From the cell containing the given text, extract its center point as [x, y] coordinate. 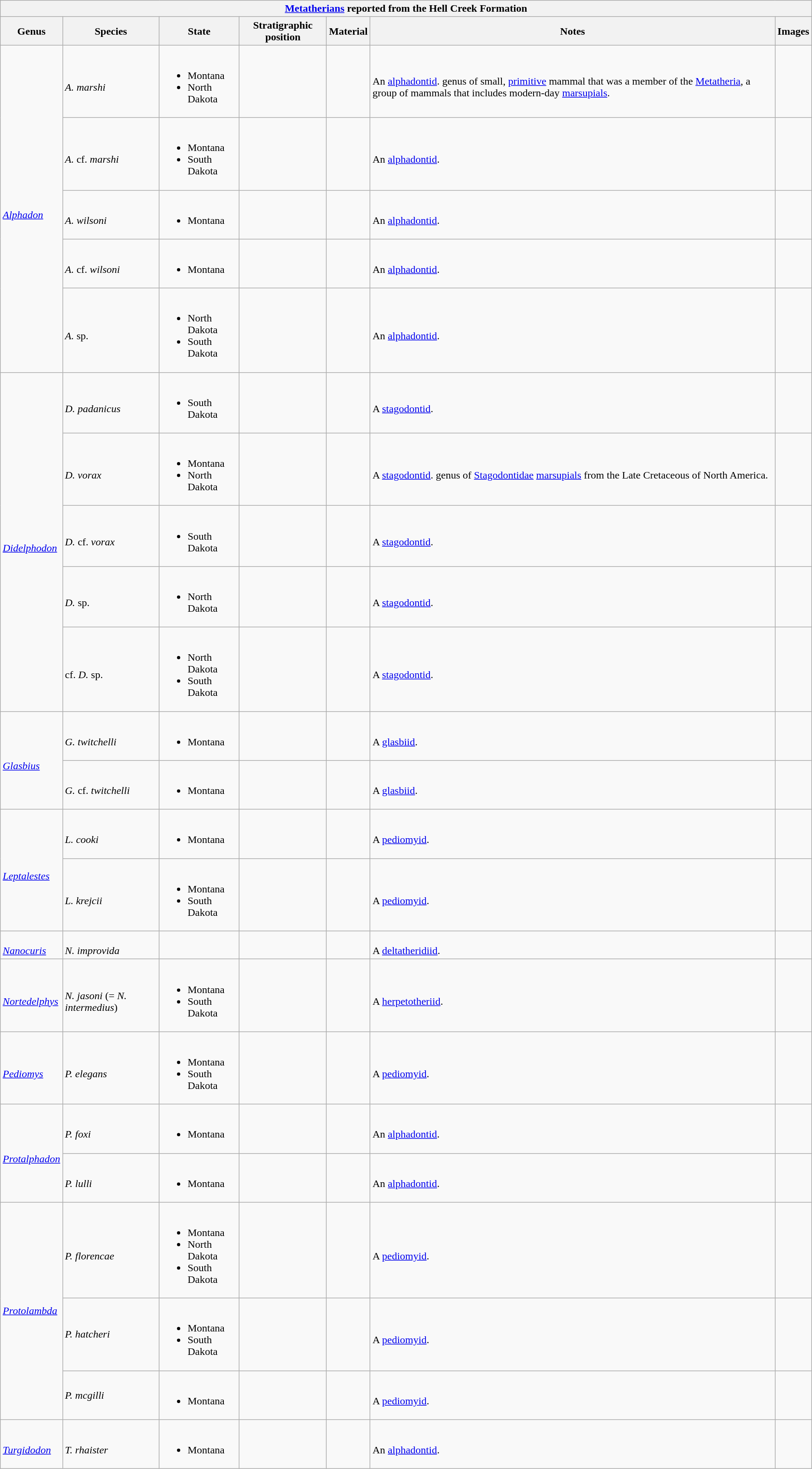
State [199, 31]
Leptalestes [32, 870]
An alphadontid. genus of small, primitive mammal that was a member of the Metatheria, a group of mammals that includes modern-day marsupials. [573, 82]
Genus [32, 31]
Nanocuris [32, 945]
D. vorax [111, 469]
Notes [573, 31]
P. mcgilli [111, 1395]
North Dakota [199, 597]
N. jasoni (= N. intermedius) [111, 995]
A. sp. [111, 330]
Nortedelphys [32, 995]
A. marshi [111, 82]
D. cf. vorax [111, 536]
D. padanicus [111, 403]
A stagodontid. genus of Stagodontidae marsupials from the Late Cretaceous of North America. [573, 469]
Species [111, 31]
Images [793, 31]
P. hatcheri [111, 1335]
L. krejcii [111, 895]
Material [348, 31]
Stratigraphic position [283, 31]
P. florencae [111, 1250]
D. sp. [111, 597]
T. rhaister [111, 1444]
Metatherians reported from the Hell Creek Formation [406, 9]
A deltatheridiid. [573, 945]
Protolambda [32, 1311]
P. elegans [111, 1068]
Pediomys [32, 1068]
G. cf. twitchelli [111, 785]
P. lulli [111, 1177]
G. twitchelli [111, 736]
A. wilsoni [111, 214]
A herpetotheriid. [573, 995]
cf. D. sp. [111, 669]
Alphadon [32, 209]
Didelphodon [32, 541]
Protalphadon [32, 1153]
Glasbius [32, 761]
A. cf. wilsoni [111, 264]
N. improvida [111, 945]
MontanaNorth DakotaSouth Dakota [199, 1250]
Turgidodon [32, 1444]
L. cooki [111, 834]
A. cf. marshi [111, 154]
P. foxi [111, 1129]
